Determine the (X, Y) coordinate at the center of the cell enclosing the given text.  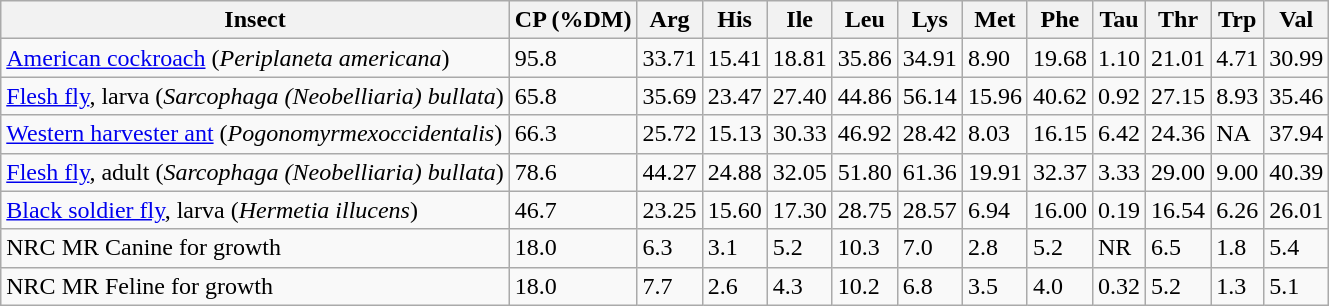
16.15 (1060, 134)
28.75 (864, 210)
3.33 (1118, 172)
Lys (930, 20)
0.19 (1118, 210)
1.3 (1238, 286)
NA (1238, 134)
Thr (1178, 20)
Trp (1238, 20)
30.99 (1296, 58)
37.94 (1296, 134)
34.91 (930, 58)
27.15 (1178, 96)
46.92 (864, 134)
23.25 (670, 210)
35.86 (864, 58)
65.8 (573, 96)
24.36 (1178, 134)
Insect (256, 20)
Tau (1118, 20)
44.86 (864, 96)
78.6 (573, 172)
3.5 (994, 286)
40.39 (1296, 172)
29.00 (1178, 172)
1.8 (1238, 248)
8.93 (1238, 96)
Val (1296, 20)
NRC MR Canine for growth (256, 248)
51.80 (864, 172)
8.90 (994, 58)
32.37 (1060, 172)
27.40 (800, 96)
44.27 (670, 172)
15.41 (734, 58)
NRC MR Feline for growth (256, 286)
25.72 (670, 134)
10.2 (864, 286)
30.33 (800, 134)
16.00 (1060, 210)
His (734, 20)
10.3 (864, 248)
0.32 (1118, 286)
Leu (864, 20)
61.36 (930, 172)
15.13 (734, 134)
56.14 (930, 96)
5.4 (1296, 248)
26.01 (1296, 210)
35.46 (1296, 96)
6.3 (670, 248)
19.91 (994, 172)
46.7 (573, 210)
Met (994, 20)
6.26 (1238, 210)
Flesh fly, larva (Sarcophaga (Neobelliaria) bullata) (256, 96)
9.00 (1238, 172)
1.10 (1118, 58)
6.8 (930, 286)
4.3 (800, 286)
95.8 (573, 58)
15.96 (994, 96)
6.5 (1178, 248)
19.68 (1060, 58)
21.01 (1178, 58)
Flesh fly, adult (Sarcophaga (Neobelliaria) bullata) (256, 172)
28.57 (930, 210)
8.03 (994, 134)
Black soldier fly, larva (Hermetia illucens) (256, 210)
4.71 (1238, 58)
32.05 (800, 172)
CP (%DM) (573, 20)
17.30 (800, 210)
28.42 (930, 134)
23.47 (734, 96)
40.62 (1060, 96)
Phe (1060, 20)
16.54 (1178, 210)
24.88 (734, 172)
2.8 (994, 248)
7.7 (670, 286)
15.60 (734, 210)
66.3 (573, 134)
4.0 (1060, 286)
Ile (800, 20)
0.92 (1118, 96)
7.0 (930, 248)
Western harvester ant (Pogonomyrmexoccidentalis) (256, 134)
NR (1118, 248)
5.1 (1296, 286)
2.6 (734, 286)
18.81 (800, 58)
33.71 (670, 58)
American cockroach (Periplaneta americana) (256, 58)
6.42 (1118, 134)
3.1 (734, 248)
Arg (670, 20)
6.94 (994, 210)
35.69 (670, 96)
